Return (x, y) of the center of cell containing provided text 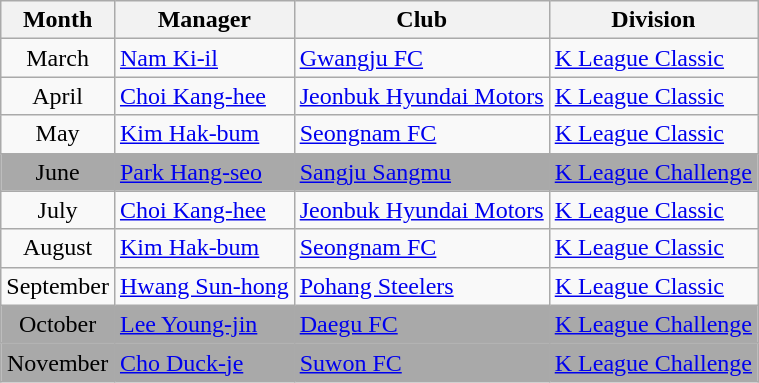
Month (58, 20)
Club (422, 20)
July (58, 210)
April (58, 96)
Manager (204, 20)
Lee Young-jin (204, 324)
Pohang Steelers (422, 286)
September (58, 286)
Hwang Sun-hong (204, 286)
Daegu FC (422, 324)
Cho Duck-je (204, 362)
June (58, 172)
August (58, 248)
Division (653, 20)
Park Hang-seo (204, 172)
Gwangju FC (422, 58)
Suwon FC (422, 362)
March (58, 58)
Nam Ki-il (204, 58)
Sangju Sangmu (422, 172)
May (58, 134)
October (58, 324)
November (58, 362)
